Output the (X, Y) coordinate of the center of the cell containing the given text.  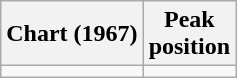
Peakposition (189, 34)
Chart (1967) (72, 34)
